Pinpoint the cell where the given text exists, returning its (x, y) midpoint coordinate. 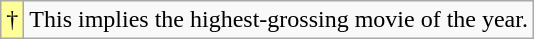
This implies the highest-grossing movie of the year. (279, 20)
† (12, 20)
